Return the (x, y) coordinate for the center point of the cell that contains the specified text.  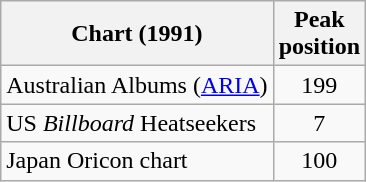
Peakposition (319, 34)
Chart (1991) (137, 34)
7 (319, 123)
199 (319, 85)
US Billboard Heatseekers (137, 123)
Australian Albums (ARIA) (137, 85)
Japan Oricon chart (137, 161)
100 (319, 161)
